For the text-containing cell, return its midpoint in (x, y) coordinate format. 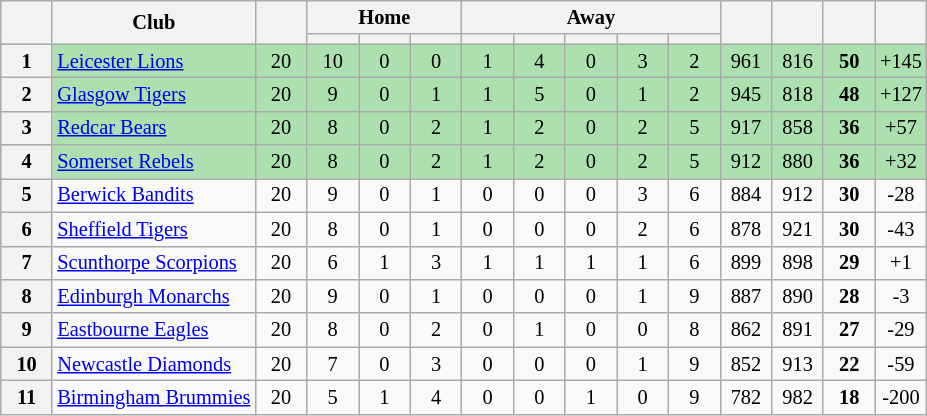
884 (746, 195)
27 (849, 330)
891 (798, 330)
917 (746, 128)
Scunthorpe Scorpions (154, 263)
898 (798, 263)
945 (746, 94)
Home (384, 17)
+32 (901, 162)
Redcar Bears (154, 128)
+57 (901, 128)
-28 (901, 195)
+1 (901, 263)
782 (746, 397)
982 (798, 397)
880 (798, 162)
862 (746, 330)
878 (746, 229)
+145 (901, 61)
-29 (901, 330)
50 (849, 61)
921 (798, 229)
Eastbourne Eagles (154, 330)
913 (798, 364)
Glasgow Tigers (154, 94)
Club (154, 22)
-3 (901, 296)
Birmingham Brummies (154, 397)
Edinburgh Monarchs (154, 296)
Sheffield Tigers (154, 229)
-59 (901, 364)
-43 (901, 229)
+127 (901, 94)
816 (798, 61)
29 (849, 263)
11 (27, 397)
Newcastle Diamonds (154, 364)
852 (746, 364)
48 (849, 94)
-200 (901, 397)
28 (849, 296)
Berwick Bandits (154, 195)
Away (591, 17)
Somerset Rebels (154, 162)
818 (798, 94)
858 (798, 128)
Leicester Lions (154, 61)
887 (746, 296)
22 (849, 364)
18 (849, 397)
899 (746, 263)
890 (798, 296)
961 (746, 61)
